Return the [x, y] coordinate for the center point of the cell that contains the specified text.  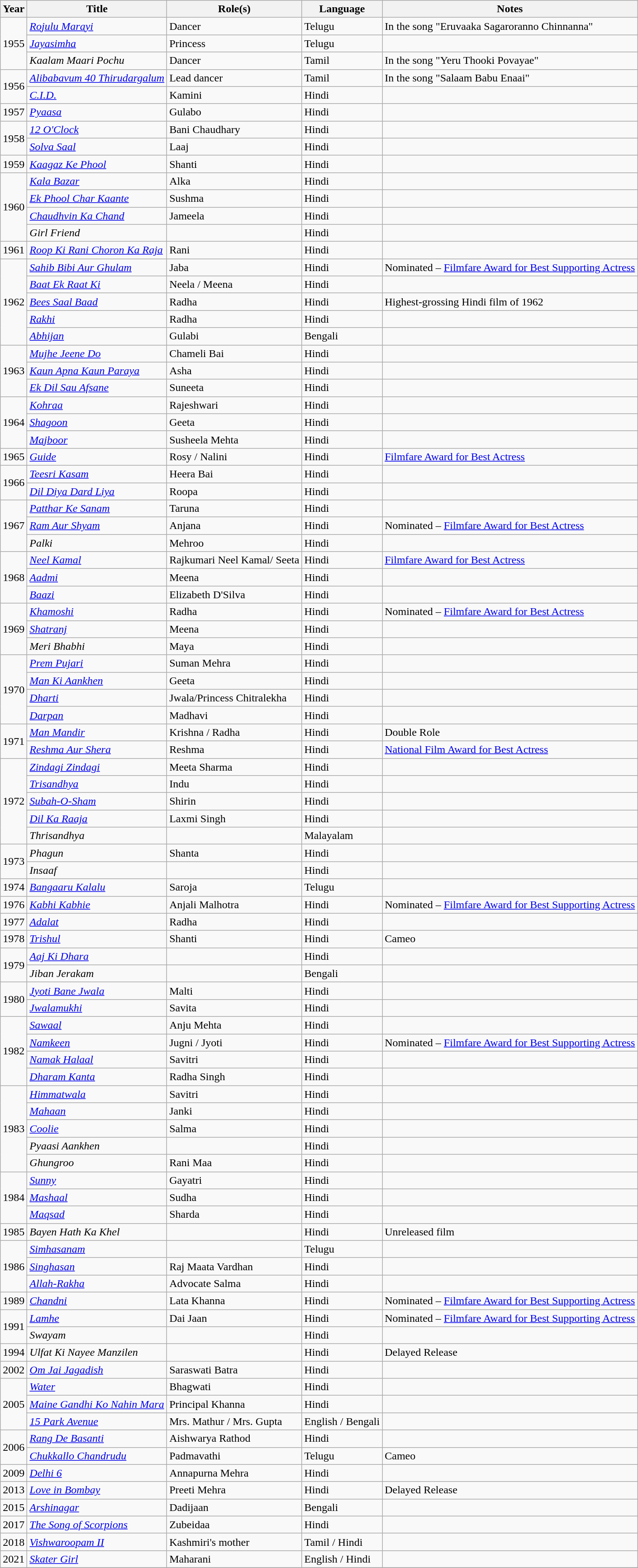
1991 [14, 1327]
Neela / Meena [234, 285]
1971 [14, 741]
Alka [234, 181]
Anjali Malhotra [234, 905]
1985 [14, 1232]
Shagoon [97, 422]
1964 [14, 422]
Dai Jaan [234, 1318]
1958 [14, 138]
Rani Maa [234, 1163]
Alibabavum 40 Thirudargalum [97, 78]
Reshma Aur Shera [97, 749]
1956 [14, 86]
1959 [14, 164]
Janki [234, 1111]
12 O'Clock [97, 129]
Chaudhvin Ka Chand [97, 216]
Dharti [97, 698]
1957 [14, 112]
Solva Saal [97, 147]
Chameli Bai [234, 353]
Insaaf [97, 870]
Meeta Sharma [234, 767]
Jugni / Jyoti [234, 1042]
Kohraa [97, 405]
Roopa [234, 491]
Principal Khanna [234, 1404]
Lata Khanna [234, 1301]
Kaagaz Ke Phool [97, 164]
Thrisandhya [97, 836]
Allah-Rakha [97, 1283]
Rajeshwari [234, 405]
Language [342, 9]
Krishna / Radha [234, 732]
Dil Ka Raaja [97, 819]
Kaalam Maari Pochu [97, 61]
Indu [234, 784]
1980 [14, 999]
1969 [14, 629]
Salma [234, 1129]
1978 [14, 939]
Role(s) [234, 9]
Mahaan [97, 1111]
Shatranj [97, 629]
Padmavathi [234, 1456]
Rani [234, 250]
15 Park Avenue [97, 1421]
Sunny [97, 1180]
1962 [14, 302]
Prem Pujari [97, 663]
In the song "Eruvaaka Sagaroranno Chinnanna" [510, 26]
Swayam [97, 1335]
Zindagi Zindagi [97, 767]
Notes [510, 9]
2006 [14, 1447]
Shanta [234, 853]
National Film Award for Best Actress [510, 749]
Namkeen [97, 1042]
Singhasan [97, 1266]
Chandni [97, 1301]
Kashmiri's mother [234, 1542]
Kabhi Kabhie [97, 905]
Sudha [234, 1197]
Anju Mehta [234, 1025]
Neel Kamal [97, 560]
Raj Maata Vardhan [234, 1266]
Arshinagar [97, 1507]
1972 [14, 801]
Delhi 6 [97, 1473]
Mehroo [234, 543]
1983 [14, 1129]
Sharda [234, 1215]
Princess [234, 43]
Gayatri [234, 1180]
Vishwaroopam II [97, 1542]
Suneeta [234, 388]
Rojulu Marayi [97, 26]
Patthar Ke Sanam [97, 509]
1974 [14, 887]
Guide [97, 457]
Sawaal [97, 1025]
1961 [14, 250]
Maqsad [97, 1215]
Heera Bai [234, 474]
Sushma [234, 198]
Ram Aur Shyam [97, 526]
The Song of Scorpions [97, 1525]
Mujhe Jeene Do [97, 353]
Majboor [97, 439]
1970 [14, 689]
Darpan [97, 715]
Teesri Kasam [97, 474]
1977 [14, 922]
C.I.D. [97, 95]
Ek Phool Char Kaante [97, 198]
1982 [14, 1051]
Om Jai Jagadish [97, 1370]
Malayalam [342, 836]
Malti [234, 991]
1976 [14, 905]
Jwalamukhi [97, 1008]
Khamoshi [97, 612]
Ek Dil Sau Afsane [97, 388]
Kala Bazar [97, 181]
Dadijaan [234, 1507]
Mrs. Mathur / Mrs. Gupta [234, 1421]
Asha [234, 371]
Gulabi [234, 336]
Bees Saal Baad [97, 302]
Saroja [234, 887]
Adalat [97, 922]
In the song "Yeru Thooki Povayae" [510, 61]
Trisandhya [97, 784]
Meri Bhabhi [97, 646]
1986 [14, 1266]
Girl Friend [97, 233]
Rosy / Nalini [234, 457]
Saraswati Batra [234, 1370]
Aishwarya Rathod [234, 1439]
Reshma [234, 749]
Madhavi [234, 715]
Suman Mehra [234, 663]
Subah-O-Sham [97, 801]
1994 [14, 1353]
Ulfat Ki Nayee Manzilen [97, 1353]
Trishul [97, 939]
Sahib Bibi Aur Ghulam [97, 267]
1965 [14, 457]
Kaun Apna Kaun Paraya [97, 371]
Maine Gandhi Ko Nahin Mara [97, 1404]
1960 [14, 207]
Namak Halaal [97, 1060]
Coolie [97, 1129]
1989 [14, 1301]
Jyoti Bane Jwala [97, 991]
Kamini [234, 95]
Skater Girl [97, 1559]
Shirin [234, 801]
1963 [14, 371]
Bayen Hath Ka Khel [97, 1232]
2005 [14, 1404]
Jaba [234, 267]
Man Ki Aankhen [97, 681]
2013 [14, 1490]
1979 [14, 965]
Elizabeth D'Silva [234, 595]
Laxmi Singh [234, 819]
Himmatwala [97, 1094]
Zubeidaa [234, 1525]
Jayasimha [97, 43]
Jameela [234, 216]
English / Hindi [342, 1559]
Pyaasa [97, 112]
Rakhi [97, 319]
2021 [14, 1559]
Radha Singh [234, 1077]
Jwala/Princess Chitralekha [234, 698]
Chukkallo Chandrudu [97, 1456]
Rajkumari Neel Kamal/ Seeta [234, 560]
2002 [14, 1370]
Savita [234, 1008]
Taruna [234, 509]
In the song "Salaam Babu Enaai" [510, 78]
English / Bengali [342, 1421]
2018 [14, 1542]
Dharam Kanta [97, 1077]
Water [97, 1387]
Mashaal [97, 1197]
Lamhe [97, 1318]
Highest-grossing Hindi film of 1962 [510, 302]
Man Mandir [97, 732]
Bani Chaudhary [234, 129]
Baat Ek Raat Ki [97, 285]
Pyaasi Aankhen [97, 1146]
Gulabo [234, 112]
Title [97, 9]
Simhasanam [97, 1249]
Bhagwati [234, 1387]
Year [14, 9]
2009 [14, 1473]
Unreleased film [510, 1232]
Double Role [510, 732]
Jiban Jerakam [97, 973]
Preeti Mehra [234, 1490]
Susheela Mehta [234, 439]
Abhijan [97, 336]
Annapurna Mehra [234, 1473]
Anjana [234, 526]
Advocate Salma [234, 1283]
Dil Diya Dard Liya [97, 491]
Maharani [234, 1559]
Tamil / Hindi [342, 1542]
Aadmi [97, 577]
1984 [14, 1197]
1973 [14, 862]
1967 [14, 526]
1966 [14, 482]
Love in Bombay [97, 1490]
Palki [97, 543]
Ghungroo [97, 1163]
Lead dancer [234, 78]
Roop Ki Rani Choron Ka Raja [97, 250]
Rang De Basanti [97, 1439]
Aaj Ki Dhara [97, 956]
2015 [14, 1507]
1955 [14, 43]
1968 [14, 577]
Maya [234, 646]
2017 [14, 1525]
Laaj [234, 147]
Baazi [97, 595]
Phagun [97, 853]
Bangaaru Kalalu [97, 887]
